Search for the cell housing the specified text and yield its [x, y] center coordinate. 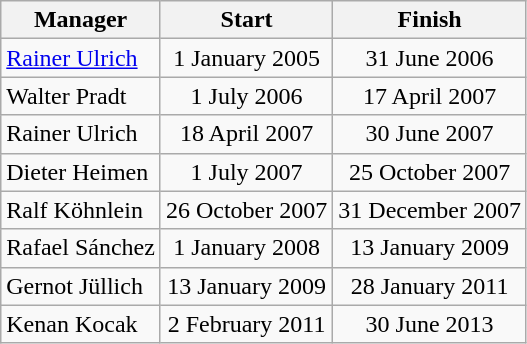
Walter Pradt [81, 96]
25 October 2007 [430, 172]
17 April 2007 [430, 96]
30 June 2013 [430, 324]
Rafael Sánchez [81, 248]
1 January 2005 [246, 58]
Manager [81, 20]
1 July 2006 [246, 96]
31 June 2006 [430, 58]
26 October 2007 [246, 210]
1 July 2007 [246, 172]
Dieter Heimen [81, 172]
Finish [430, 20]
Gernot Jüllich [81, 286]
28 January 2011 [430, 286]
1 January 2008 [246, 248]
31 December 2007 [430, 210]
30 June 2007 [430, 134]
Start [246, 20]
2 February 2011 [246, 324]
18 April 2007 [246, 134]
Ralf Köhnlein [81, 210]
Kenan Kocak [81, 324]
